Pinpoint the cell where the given text exists, returning its [x, y] midpoint coordinate. 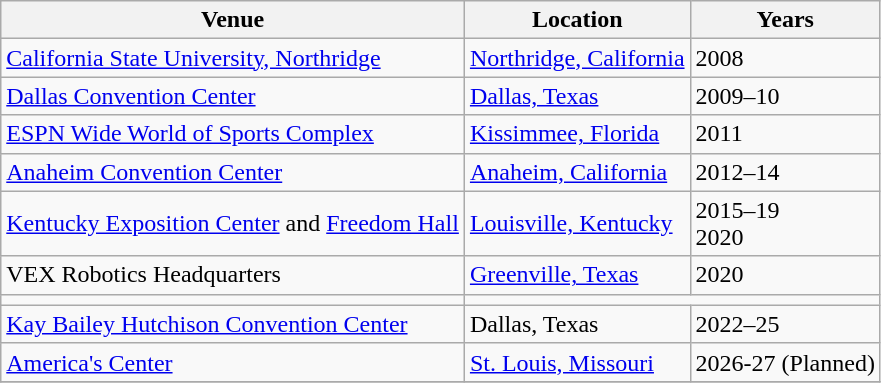
Louisville, Kentucky [577, 224]
Kay Bailey Hutchison Convention Center [233, 324]
St. Louis, Missouri [577, 362]
2011 [785, 134]
Location [577, 20]
Dallas Convention Center [233, 96]
2026-27 (Planned) [785, 362]
America's Center [233, 362]
VEX Robotics Headquarters [233, 275]
Anaheim, California [577, 172]
2022–25 [785, 324]
Kissimmee, Florida [577, 134]
Kentucky Exposition Center and Freedom Hall [233, 224]
2012–14 [785, 172]
2020 [785, 275]
Northridge, California [577, 58]
2008 [785, 58]
2015–192020 [785, 224]
Years [785, 20]
California State University, Northridge [233, 58]
Venue [233, 20]
Greenville, Texas [577, 275]
Anaheim Convention Center [233, 172]
2009–10 [785, 96]
ESPN Wide World of Sports Complex [233, 134]
